Pinpoint the cell where the given text exists, returning its (x, y) midpoint coordinate. 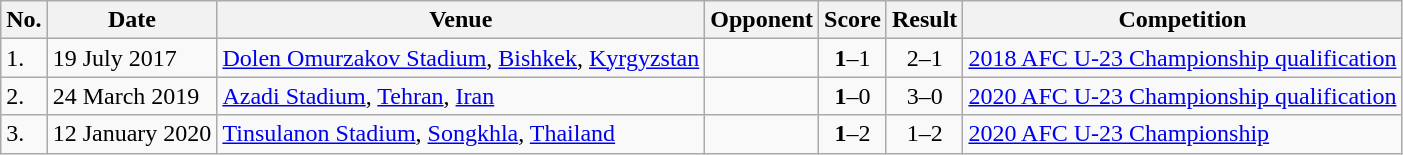
Dolen Omurzakov Stadium, Bishkek, Kyrgyzstan (461, 58)
Competition (1182, 20)
1. (24, 58)
2020 AFC U-23 Championship (1182, 134)
2–1 (924, 58)
24 March 2019 (132, 96)
Date (132, 20)
Opponent (762, 20)
2018 AFC U-23 Championship qualification (1182, 58)
19 July 2017 (132, 58)
Score (853, 20)
2. (24, 96)
2020 AFC U-23 Championship qualification (1182, 96)
3–0 (924, 96)
Azadi Stadium, Tehran, Iran (461, 96)
No. (24, 20)
Venue (461, 20)
3. (24, 134)
12 January 2020 (132, 134)
Result (924, 20)
1–0 (853, 96)
1–1 (853, 58)
Tinsulanon Stadium, Songkhla, Thailand (461, 134)
